Detect which cell encompasses the target text, then output its (x, y) center coordinate. 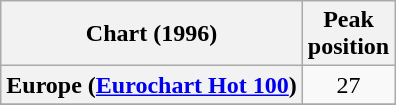
Chart (1996) (152, 34)
27 (348, 85)
Europe (Eurochart Hot 100) (152, 85)
Peakposition (348, 34)
